Scan for the cell matching the given text and deliver its [x, y] coordinate at center. 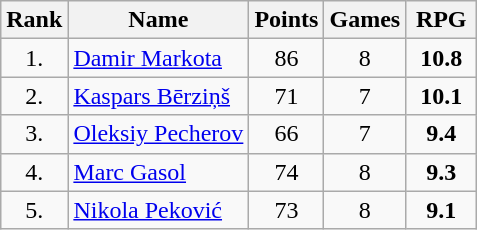
9.3 [442, 172]
5. [34, 210]
Rank [34, 20]
Damir Markota [158, 58]
Oleksiy Pecherov [158, 134]
66 [286, 134]
Points [286, 20]
Games [365, 20]
Kaspars Bērziņš [158, 96]
9.4 [442, 134]
Nikola Peković [158, 210]
4. [34, 172]
71 [286, 96]
9.1 [442, 210]
3. [34, 134]
10.8 [442, 58]
73 [286, 210]
1. [34, 58]
86 [286, 58]
Marc Gasol [158, 172]
74 [286, 172]
RPG [442, 20]
Name [158, 20]
2. [34, 96]
10.1 [442, 96]
